Determine the [x, y] coordinate at the center of the cell enclosing the given text.  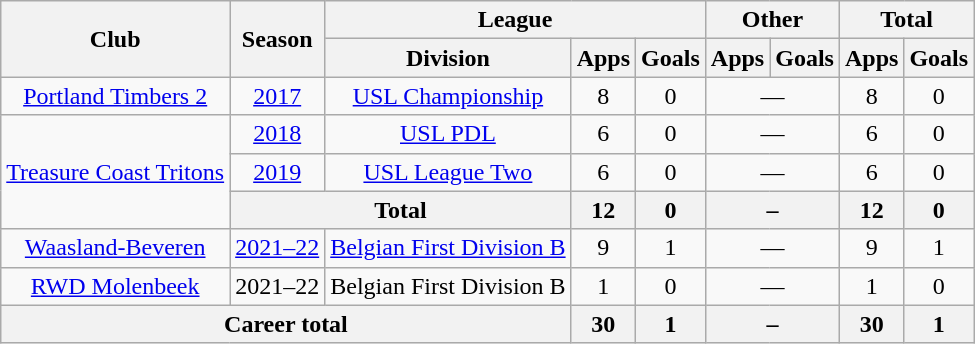
USL League Two [448, 172]
RWD Molenbeek [116, 286]
Portland Timbers 2 [116, 96]
USL PDL [448, 134]
USL Championship [448, 96]
Waasland-Beveren [116, 248]
Career total [286, 324]
League [516, 20]
Division [448, 58]
Other [772, 20]
Season [278, 39]
Club [116, 39]
2017 [278, 96]
2018 [278, 134]
2019 [278, 172]
Treasure Coast Tritons [116, 172]
